Search for the cell housing the specified text and yield its [X, Y] center coordinate. 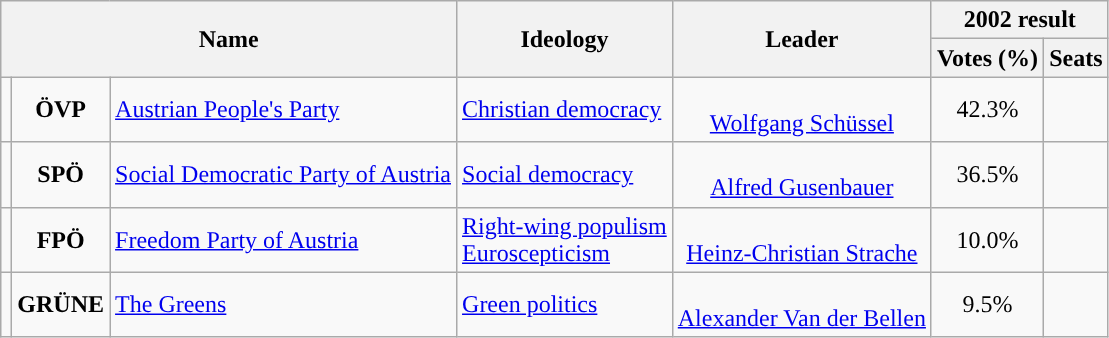
Green politics [565, 304]
2002 result [1020, 20]
42.3% [987, 110]
Heinz-Christian Strache [802, 240]
The Greens [284, 304]
9.5% [987, 304]
GRÜNE [61, 304]
10.0% [987, 240]
Freedom Party of Austria [284, 240]
Alfred Gusenbauer [802, 174]
Leader [802, 39]
Christian democracy [565, 110]
Wolfgang Schüssel [802, 110]
SPÖ [61, 174]
Social democracy [565, 174]
FPÖ [61, 240]
Social Democratic Party of Austria [284, 174]
Votes (%) [987, 58]
Right-wing populismEuroscepticism [565, 240]
Alexander Van der Bellen [802, 304]
Name [229, 39]
Ideology [565, 39]
36.5% [987, 174]
Austrian People's Party [284, 110]
Seats [1076, 58]
ÖVP [61, 110]
